From the cell containing the given text, extract its center point as (X, Y) coordinate. 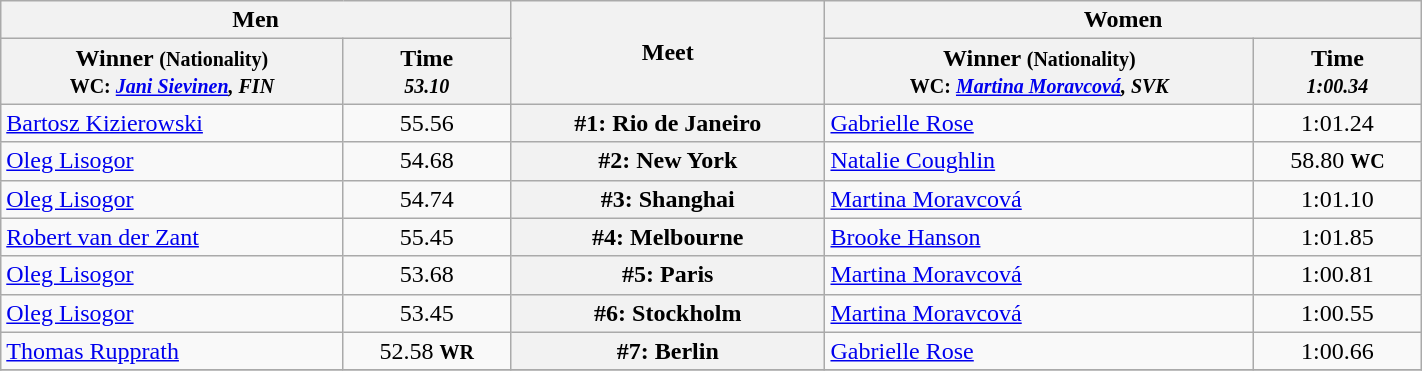
Women (1123, 20)
1:01.85 (1338, 237)
1:00.66 (1338, 351)
#2: New York (668, 161)
Bartosz Kizierowski (172, 123)
Time 53.10 (427, 72)
Robert van der Zant (172, 237)
53.68 (427, 275)
1:01.24 (1338, 123)
1:00.81 (1338, 275)
Brooke Hanson (1040, 237)
Men (256, 20)
Natalie Coughlin (1040, 161)
#1: Rio de Janeiro (668, 123)
#6: Stockholm (668, 313)
55.45 (427, 237)
58.80 WC (1338, 161)
Winner (Nationality) WC: Martina Moravcová, SVK (1040, 72)
55.56 (427, 123)
#4: Melbourne (668, 237)
Meet (668, 52)
#3: Shanghai (668, 199)
53.45 (427, 313)
1:01.10 (1338, 199)
54.74 (427, 199)
#7: Berlin (668, 351)
#5: Paris (668, 275)
Thomas Rupprath (172, 351)
1:00.55 (1338, 313)
Winner (Nationality) WC: Jani Sievinen, FIN (172, 72)
52.58 WR (427, 351)
54.68 (427, 161)
Time 1:00.34 (1338, 72)
